Find where the given text appears and provide that cell's center as (X, Y) coordinate. 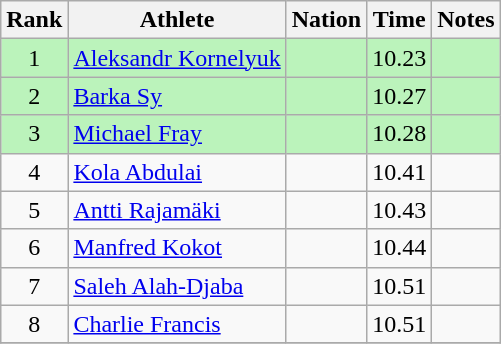
Time (400, 20)
Saleh Alah-Djaba (177, 286)
Athlete (177, 20)
3 (34, 134)
Aleksandr Kornelyuk (177, 58)
1 (34, 58)
Barka Sy (177, 96)
Michael Fray (177, 134)
Antti Rajamäki (177, 210)
Manfred Kokot (177, 248)
Charlie Francis (177, 324)
Nation (326, 20)
10.27 (400, 96)
10.23 (400, 58)
Kola Abdulai (177, 172)
7 (34, 286)
10.43 (400, 210)
6 (34, 248)
8 (34, 324)
5 (34, 210)
Notes (466, 20)
10.28 (400, 134)
10.41 (400, 172)
10.44 (400, 248)
4 (34, 172)
Rank (34, 20)
2 (34, 96)
